Find where the given text appears and provide that cell's center as (X, Y) coordinate. 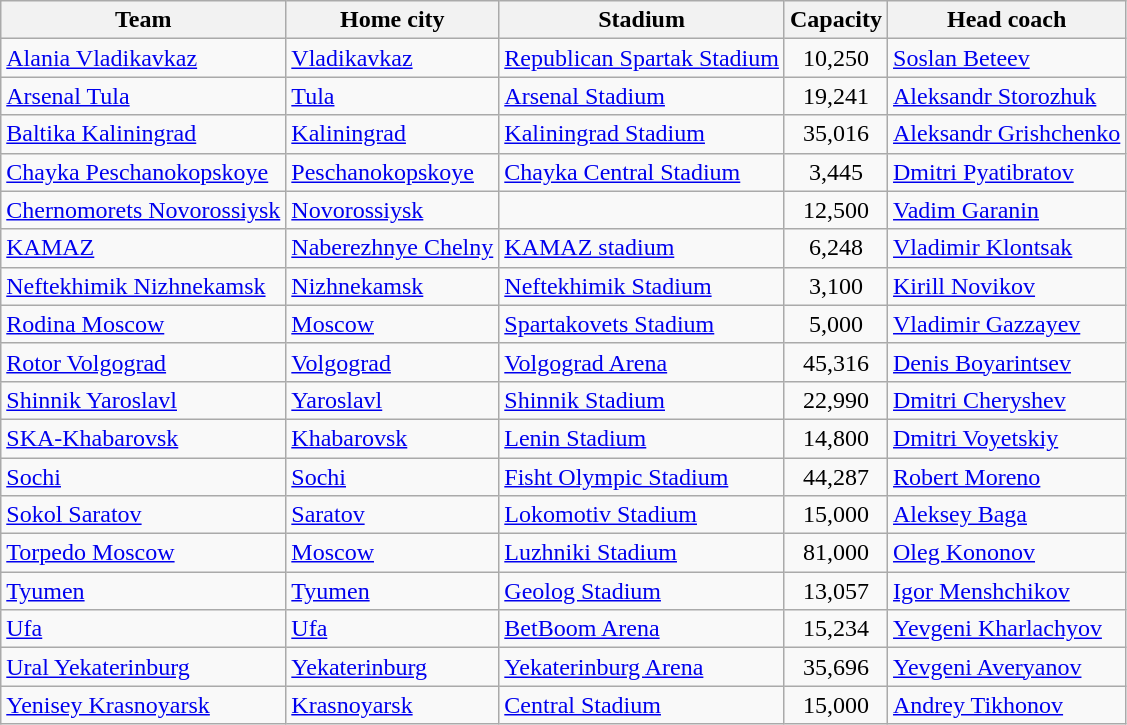
22,990 (836, 400)
Chayka Central Stadium (642, 172)
Neftekhimik Stadium (642, 286)
3,445 (836, 172)
35,016 (836, 134)
19,241 (836, 96)
Krasnoyarsk (392, 705)
Sokol Saratov (144, 515)
Yekaterinburg (392, 667)
3,100 (836, 286)
Tula (392, 96)
Naberezhnye Chelny (392, 248)
Novorossiysk (392, 210)
81,000 (836, 553)
Spartakovets Stadium (642, 324)
Ural Yekaterinburg (144, 667)
Yevgeni Kharlachyov (1007, 629)
KAMAZ (144, 248)
Neftekhimik Nizhnekamsk (144, 286)
Head coach (1007, 20)
Yevgeni Averyanov (1007, 667)
Vladimir Gazzayev (1007, 324)
Baltika Kaliningrad (144, 134)
6,248 (836, 248)
Team (144, 20)
Luzhniki Stadium (642, 553)
Dmitri Cheryshev (1007, 400)
Capacity (836, 20)
Lokomotiv Stadium (642, 515)
Republican Spartak Stadium (642, 58)
Chernomorets Novorossiysk (144, 210)
Vladikavkaz (392, 58)
Lenin Stadium (642, 438)
Stadium (642, 20)
Shinnik Stadium (642, 400)
Rodina Moscow (144, 324)
Kaliningrad Stadium (642, 134)
Home city (392, 20)
Rotor Volgograd (144, 362)
Kaliningrad (392, 134)
Volgograd Arena (642, 362)
Dmitri Voyetskiy (1007, 438)
Peschanokopskoye (392, 172)
Chayka Peschanokopskoye (144, 172)
Saratov (392, 515)
Geolog Stadium (642, 591)
Robert Moreno (1007, 477)
Aleksandr Storozhuk (1007, 96)
Yaroslavl (392, 400)
Kirill Novikov (1007, 286)
Arsenal Stadium (642, 96)
Oleg Kononov (1007, 553)
14,800 (836, 438)
Soslan Beteev (1007, 58)
Dmitri Pyatibratov (1007, 172)
Andrey Tikhonov (1007, 705)
10,250 (836, 58)
Alania Vladikavkaz (144, 58)
Arsenal Tula (144, 96)
Fisht Olympic Stadium (642, 477)
BetBoom Arena (642, 629)
35,696 (836, 667)
Nizhnekamsk (392, 286)
13,057 (836, 591)
45,316 (836, 362)
44,287 (836, 477)
SKA-Khabarovsk (144, 438)
Igor Menshchikov (1007, 591)
KAMAZ stadium (642, 248)
Vadim Garanin (1007, 210)
5,000 (836, 324)
Aleksey Baga (1007, 515)
Shinnik Yaroslavl (144, 400)
Khabarovsk (392, 438)
15,234 (836, 629)
Torpedo Moscow (144, 553)
Aleksandr Grishchenko (1007, 134)
Central Stadium (642, 705)
Vladimir Klontsak (1007, 248)
Yenisey Krasnoyarsk (144, 705)
Volgograd (392, 362)
12,500 (836, 210)
Yekaterinburg Arena (642, 667)
Denis Boyarintsev (1007, 362)
